Determine the [X, Y] coordinate at the center of the cell enclosing the given text.  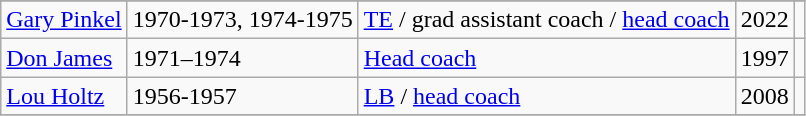
TE / grad assistant coach / head coach [546, 20]
1970-1973, 1974-1975 [242, 20]
1997 [764, 58]
2008 [764, 96]
Don James [64, 58]
Gary Pinkel [64, 20]
Head coach [546, 58]
1956-1957 [242, 96]
LB / head coach [546, 96]
Lou Holtz [64, 96]
1971–1974 [242, 58]
2022 [764, 20]
